Output the [x, y] coordinate of the center of the cell containing the given text.  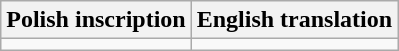
Polish inscription [96, 20]
English translation [294, 20]
